Extract the (x, y) coordinate from the center of the cell holding the provided text.  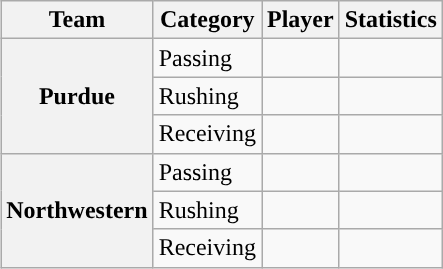
Statistics (390, 20)
Northwestern (77, 210)
Player (301, 20)
Purdue (77, 96)
Team (77, 20)
Category (207, 20)
